Determine the (x, y) coordinate at the center of the cell enclosing the given text.  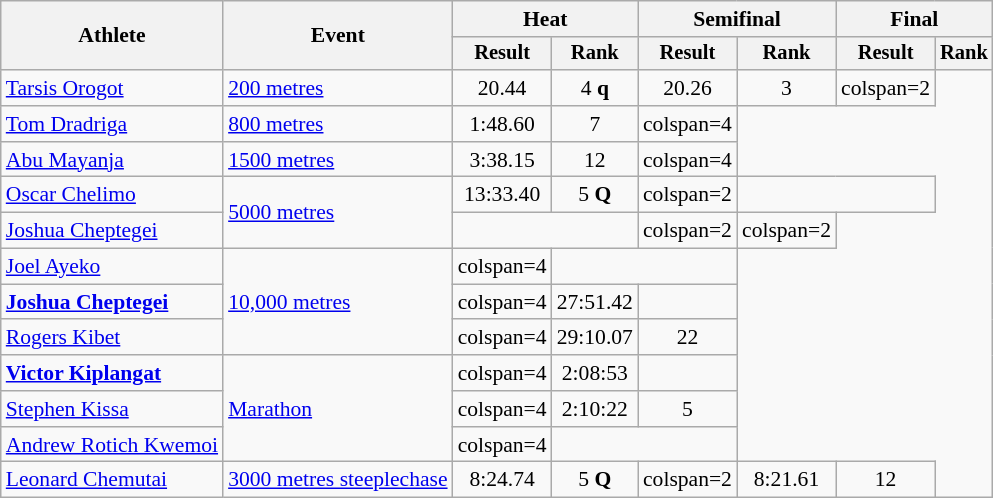
Marathon (338, 408)
20.26 (688, 88)
5 (688, 409)
Rogers Kibet (112, 338)
Oscar Chelimo (112, 195)
8:21.61 (786, 480)
2:10:22 (595, 409)
Athlete (112, 36)
Heat (546, 19)
7 (595, 124)
13:33.40 (502, 195)
Tarsis Orogot (112, 88)
3 (786, 88)
27:51.42 (595, 302)
800 metres (338, 124)
1500 metres (338, 160)
20.44 (502, 88)
4 q (595, 88)
Victor Kiplangat (112, 373)
29:10.07 (595, 338)
Stephen Kissa (112, 409)
Andrew Rotich Kwemoi (112, 445)
Event (338, 36)
3:38.15 (502, 160)
3000 metres steeplechase (338, 480)
2:08:53 (595, 373)
Abu Mayanja (112, 160)
200 metres (338, 88)
5000 metres (338, 212)
10,000 metres (338, 302)
Tom Dradriga (112, 124)
Semifinal (737, 19)
8:24.74 (502, 480)
Joel Ayeko (112, 267)
Leonard Chemutai (112, 480)
Final (914, 19)
22 (688, 338)
1:48.60 (502, 124)
